Capture the cell that displays the provided text and extract its [x, y] central coordinate. 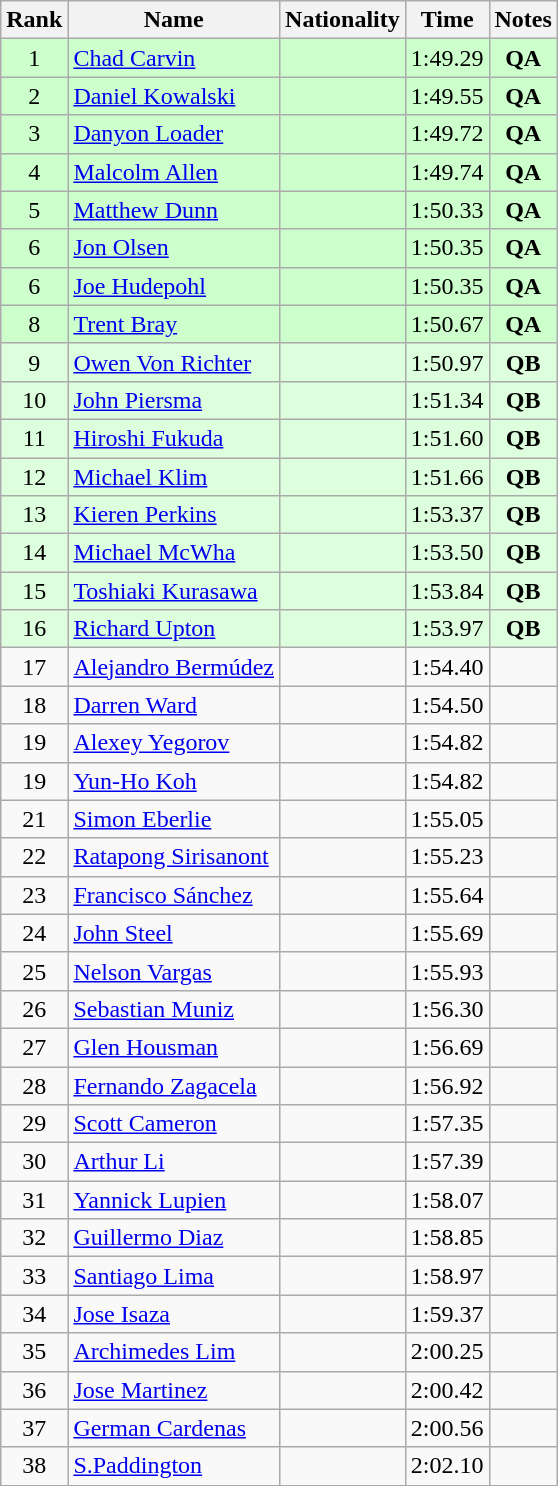
German Cardenas [174, 1428]
Yannick Lupien [174, 1200]
14 [34, 553]
4 [34, 172]
Guillermo Diaz [174, 1238]
1:55.93 [447, 971]
Name [174, 20]
1:58.07 [447, 1200]
Darren Ward [174, 705]
Scott Cameron [174, 1124]
30 [34, 1162]
Glen Housman [174, 1047]
Malcolm Allen [174, 172]
Chad Carvin [174, 58]
24 [34, 933]
3 [34, 134]
Michael McWha [174, 553]
1:49.72 [447, 134]
Ratapong Sirisanont [174, 857]
32 [34, 1238]
1:51.60 [447, 438]
1:49.74 [447, 172]
2:00.25 [447, 1352]
1:55.69 [447, 933]
1:54.50 [447, 705]
1:58.97 [447, 1276]
31 [34, 1200]
18 [34, 705]
Toshiaki Kurasawa [174, 591]
Kieren Perkins [174, 515]
34 [34, 1314]
38 [34, 1466]
13 [34, 515]
Alejandro Bermúdez [174, 667]
1 [34, 58]
1:50.33 [447, 210]
1:53.97 [447, 629]
Matthew Dunn [174, 210]
8 [34, 324]
Time [447, 20]
1:57.39 [447, 1162]
1:59.37 [447, 1314]
Santiago Lima [174, 1276]
1:56.92 [447, 1085]
S.Paddington [174, 1466]
1:51.66 [447, 477]
16 [34, 629]
Daniel Kowalski [174, 96]
Jon Olsen [174, 248]
Michael Klim [174, 477]
1:53.37 [447, 515]
1:49.55 [447, 96]
2:02.10 [447, 1466]
23 [34, 895]
Yun-Ho Koh [174, 781]
1:55.23 [447, 857]
2 [34, 96]
12 [34, 477]
Alexey Yegorov [174, 743]
Rank [34, 20]
Notes [523, 20]
Richard Upton [174, 629]
Simon Eberlie [174, 819]
Danyon Loader [174, 134]
John Piersma [174, 400]
Sebastian Muniz [174, 1009]
1:56.69 [447, 1047]
Owen Von Richter [174, 362]
1:50.97 [447, 362]
25 [34, 971]
36 [34, 1390]
Trent Bray [174, 324]
Francisco Sánchez [174, 895]
1:54.40 [447, 667]
John Steel [174, 933]
Arthur Li [174, 1162]
29 [34, 1124]
2:00.56 [447, 1428]
1:53.50 [447, 553]
1:58.85 [447, 1238]
1:50.67 [447, 324]
27 [34, 1047]
26 [34, 1009]
37 [34, 1428]
11 [34, 438]
1:55.64 [447, 895]
Hiroshi Fukuda [174, 438]
Fernando Zagacela [174, 1085]
9 [34, 362]
22 [34, 857]
15 [34, 591]
21 [34, 819]
33 [34, 1276]
1:51.34 [447, 400]
1:56.30 [447, 1009]
1:55.05 [447, 819]
10 [34, 400]
28 [34, 1085]
Archimedes Lim [174, 1352]
2:00.42 [447, 1390]
Nationality [343, 20]
Nelson Vargas [174, 971]
17 [34, 667]
Jose Isaza [174, 1314]
Jose Martinez [174, 1390]
Joe Hudepohl [174, 286]
1:49.29 [447, 58]
1:57.35 [447, 1124]
1:53.84 [447, 591]
35 [34, 1352]
5 [34, 210]
